Detect which cell encompasses the target text, then output its (x, y) center coordinate. 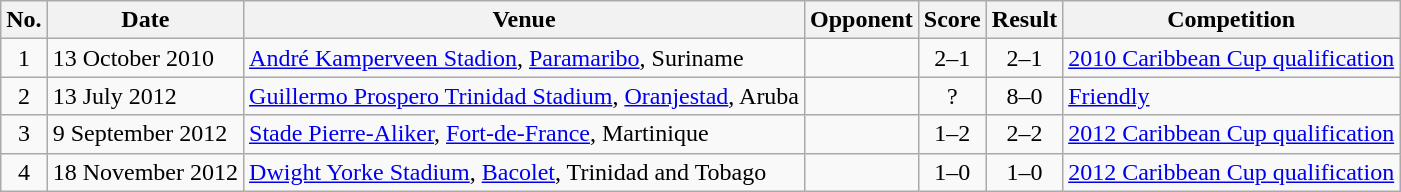
Date (145, 20)
13 October 2010 (145, 58)
Opponent (862, 20)
1–2 (952, 134)
No. (24, 20)
Dwight Yorke Stadium, Bacolet, Trinidad and Tobago (524, 172)
2010 Caribbean Cup qualification (1232, 58)
Result (1024, 20)
8–0 (1024, 96)
13 July 2012 (145, 96)
? (952, 96)
1 (24, 58)
Stade Pierre-Aliker, Fort-de-France, Martinique (524, 134)
2 (24, 96)
Competition (1232, 20)
Venue (524, 20)
André Kamperveen Stadion, Paramaribo, Suriname (524, 58)
4 (24, 172)
Score (952, 20)
3 (24, 134)
2–2 (1024, 134)
18 November 2012 (145, 172)
9 September 2012 (145, 134)
Friendly (1232, 96)
Guillermo Prospero Trinidad Stadium, Oranjestad, Aruba (524, 96)
